From the cell containing the given text, extract its center point as (x, y) coordinate. 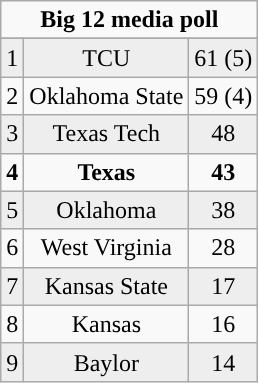
2 (12, 96)
17 (224, 286)
61 (5) (224, 58)
Texas (106, 172)
3 (12, 134)
TCU (106, 58)
16 (224, 324)
Oklahoma (106, 210)
Kansas State (106, 286)
West Virginia (106, 248)
43 (224, 172)
14 (224, 362)
Texas Tech (106, 134)
5 (12, 210)
4 (12, 172)
48 (224, 134)
9 (12, 362)
28 (224, 248)
8 (12, 324)
Baylor (106, 362)
Oklahoma State (106, 96)
7 (12, 286)
59 (4) (224, 96)
Kansas (106, 324)
Big 12 media poll (130, 20)
1 (12, 58)
6 (12, 248)
38 (224, 210)
